Provide the (X, Y) coordinate of the cell's center where the given text is located.  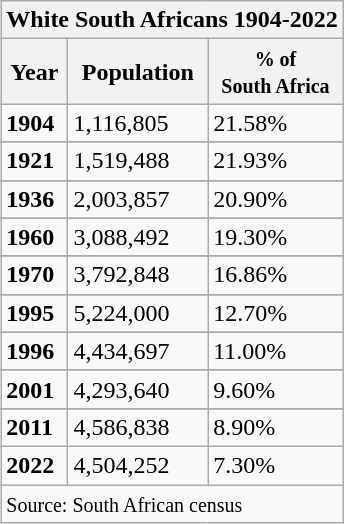
% ofSouth Africa (276, 72)
20.90% (276, 199)
1921 (34, 161)
Year (34, 72)
4,293,640 (138, 389)
12.70% (276, 313)
8.90% (276, 427)
3,792,848 (138, 275)
2,003,857 (138, 199)
Population (138, 72)
21.58% (276, 123)
19.30% (276, 237)
2022 (34, 465)
1936 (34, 199)
3,088,492 (138, 237)
1996 (34, 351)
5,224,000 (138, 313)
1960 (34, 237)
16.86% (276, 275)
2011 (34, 427)
9.60% (276, 389)
1970 (34, 275)
11.00% (276, 351)
Source: South African census (172, 503)
1,116,805 (138, 123)
White South Africans 1904-2022 (172, 20)
21.93% (276, 161)
7.30% (276, 465)
2001 (34, 389)
1995 (34, 313)
4,586,838 (138, 427)
1,519,488 (138, 161)
1904 (34, 123)
4,504,252 (138, 465)
4,434,697 (138, 351)
